Locate the cell with the specified text and output its [x, y] center coordinate. 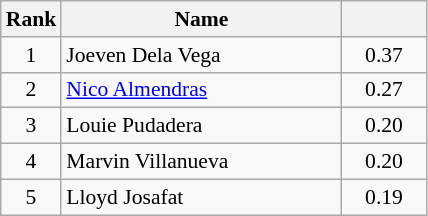
Lloyd Josafat [201, 197]
0.19 [384, 197]
Nico Almendras [201, 90]
0.37 [384, 55]
4 [32, 162]
Joeven Dela Vega [201, 55]
Name [201, 19]
0.27 [384, 90]
3 [32, 126]
1 [32, 55]
Marvin Villanueva [201, 162]
Rank [32, 19]
2 [32, 90]
Louie Pudadera [201, 126]
5 [32, 197]
